Extract the (X, Y) coordinate from the center of the cell holding the provided text.  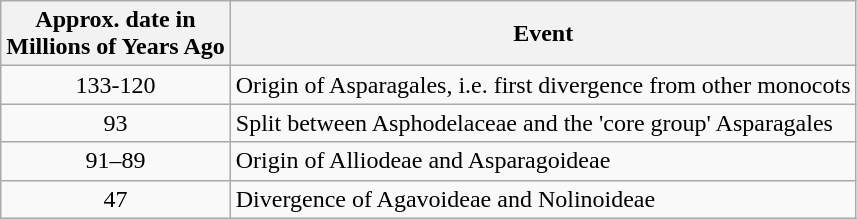
Split between Asphodelaceae and the 'core group' Asparagales (543, 123)
Event (543, 34)
133-120 (116, 85)
Divergence of Agavoideae and Nolinoideae (543, 199)
47 (116, 199)
Origin of Alliodeae and Asparagoideae (543, 161)
91–89 (116, 161)
Origin of Asparagales, i.e. first divergence from other monocots (543, 85)
Approx. date inMillions of Years Ago (116, 34)
93 (116, 123)
